Pinpoint the cell where the given text exists, returning its (X, Y) midpoint coordinate. 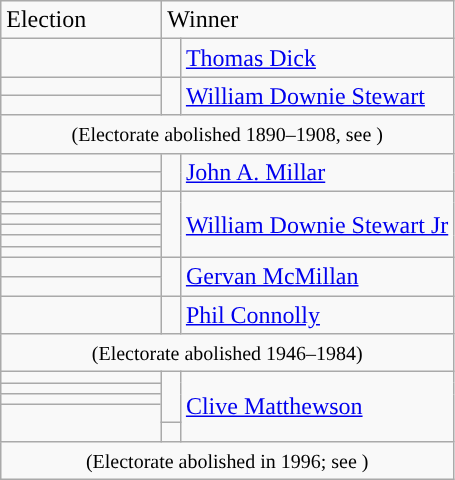
Election (82, 20)
William Downie Stewart (316, 96)
Gervan McMillan (316, 276)
William Downie Stewart Jr (316, 224)
(Electorate abolished in 1996; see ) (228, 460)
Thomas Dick (316, 58)
Winner (308, 20)
John A. Millar (316, 172)
Phil Connolly (316, 315)
Clive Matthewson (316, 407)
(Electorate abolished 1946–1984) (228, 353)
(Electorate abolished 1890–1908, see ) (228, 134)
